Extract the [x, y] coordinate from the center of the cell holding the provided text.  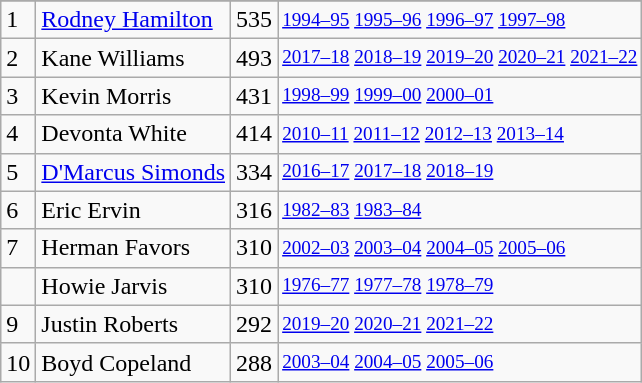
2017–18 2018–19 2019–20 2020–21 2021–22 [460, 58]
Howie Jarvis [134, 286]
431 [254, 96]
1976–77 1977–78 1978–79 [460, 286]
493 [254, 58]
2002–03 2003–04 2004–05 2005–06 [460, 248]
10 [18, 362]
2019–20 2020–21 2021–22 [460, 324]
1994–95 1995–96 1996–97 1997–98 [460, 20]
Boyd Copeland [134, 362]
2010–11 2011–12 2012–13 2013–14 [460, 134]
2 [18, 58]
292 [254, 324]
414 [254, 134]
Herman Favors [134, 248]
Eric Ervin [134, 210]
316 [254, 210]
4 [18, 134]
2016–17 2017–18 2018–19 [460, 172]
9 [18, 324]
Rodney Hamilton [134, 20]
5 [18, 172]
6 [18, 210]
1 [18, 20]
288 [254, 362]
334 [254, 172]
535 [254, 20]
Justin Roberts [134, 324]
7 [18, 248]
3 [18, 96]
Devonta White [134, 134]
D'Marcus Simonds [134, 172]
1998–99 1999–00 2000–01 [460, 96]
Kane Williams [134, 58]
1982–83 1983–84 [460, 210]
2003–04 2004–05 2005–06 [460, 362]
Kevin Morris [134, 96]
